Pinpoint the cell where the given text exists, returning its [x, y] midpoint coordinate. 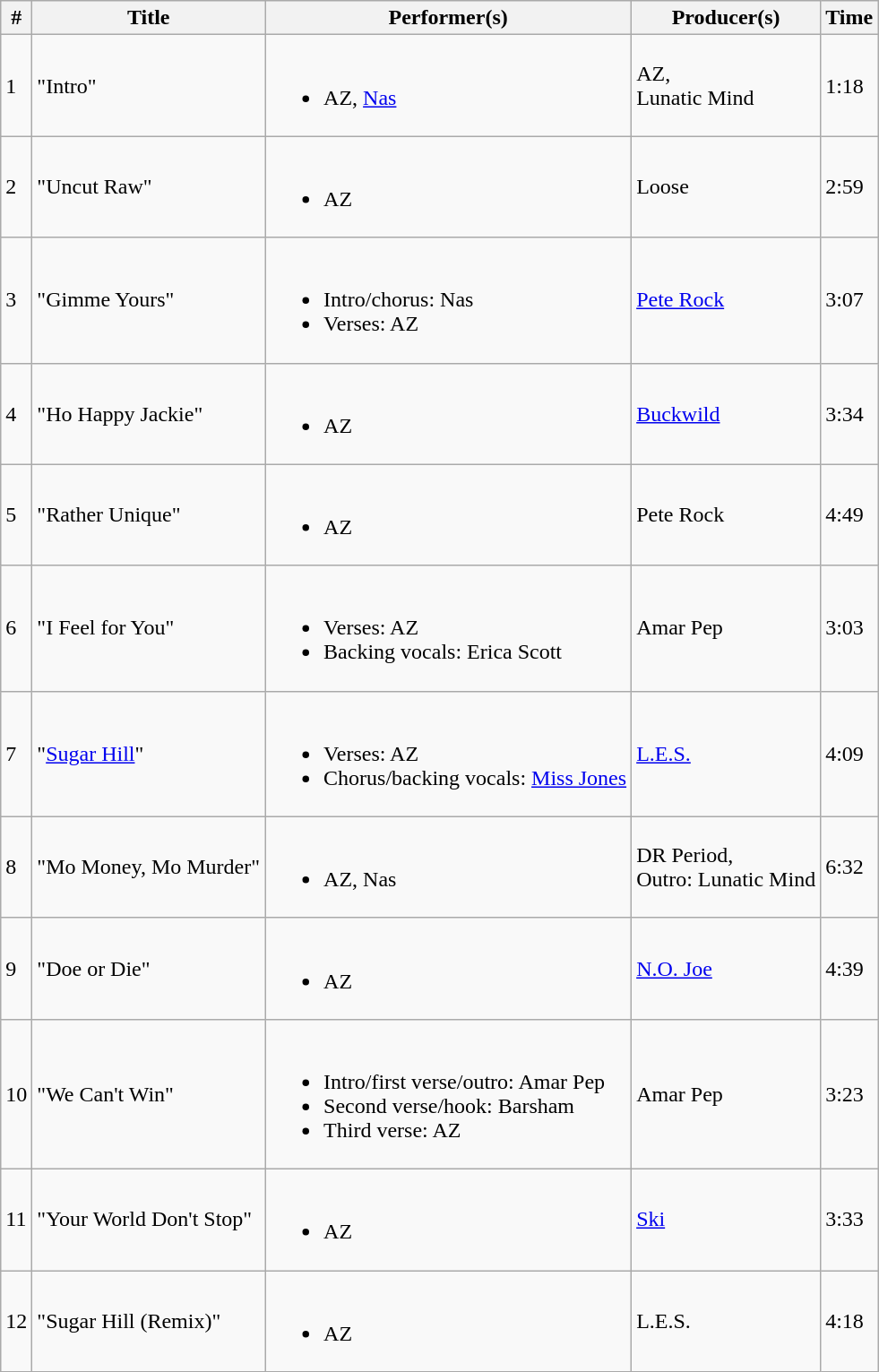
4:39 [849, 968]
"Uncut Raw" [149, 186]
1 [16, 86]
3 [16, 300]
"Your World Don't Stop" [149, 1219]
"Sugar Hill (Remix)" [149, 1321]
"Ho Happy Jackie" [149, 414]
2:59 [849, 186]
"Mo Money, Mo Murder" [149, 867]
4 [16, 414]
DR Period, Outro: Lunatic Mind [726, 867]
Buckwild [726, 414]
10 [16, 1093]
Title [149, 18]
3:34 [849, 414]
11 [16, 1219]
2 [16, 186]
N.O. Joe [726, 968]
"We Can't Win" [149, 1093]
Loose [726, 186]
3:07 [849, 300]
Intro/first verse/outro: Amar PepSecond verse/hook: BarshamThird verse: AZ [448, 1093]
3:33 [849, 1219]
"Doe or Die" [149, 968]
Intro/chorus: NasVerses: AZ [448, 300]
Time [849, 18]
Producer(s) [726, 18]
3:23 [849, 1093]
4:49 [849, 514]
# [16, 18]
4:09 [849, 754]
"Sugar Hill" [149, 754]
AZ, Lunatic Mind [726, 86]
"Gimme Yours" [149, 300]
Ski [726, 1219]
"I Feel for You" [149, 628]
Verses: AZBacking vocals: Erica Scott [448, 628]
5 [16, 514]
"Rather Unique" [149, 514]
"Intro" [149, 86]
Performer(s) [448, 18]
8 [16, 867]
7 [16, 754]
12 [16, 1321]
1:18 [849, 86]
Verses: AZChorus/backing vocals: Miss Jones [448, 754]
3:03 [849, 628]
6:32 [849, 867]
4:18 [849, 1321]
6 [16, 628]
9 [16, 968]
